Capture the cell that displays the provided text and extract its (x, y) central coordinate. 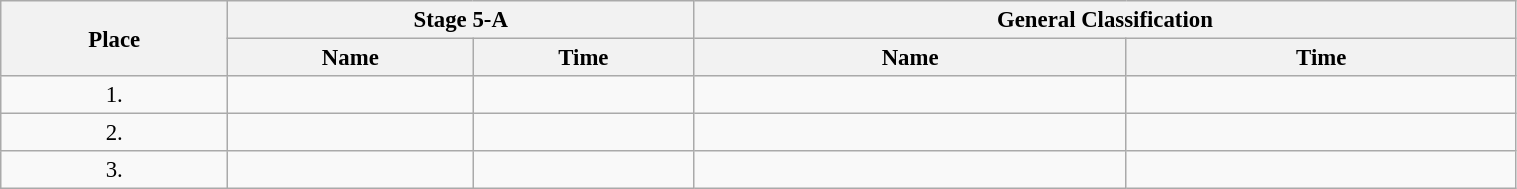
Stage 5-A (461, 20)
2. (114, 133)
1. (114, 95)
3. (114, 170)
Place (114, 38)
General Classification (1105, 20)
